Find where the given text appears and provide that cell's center as [X, Y] coordinate. 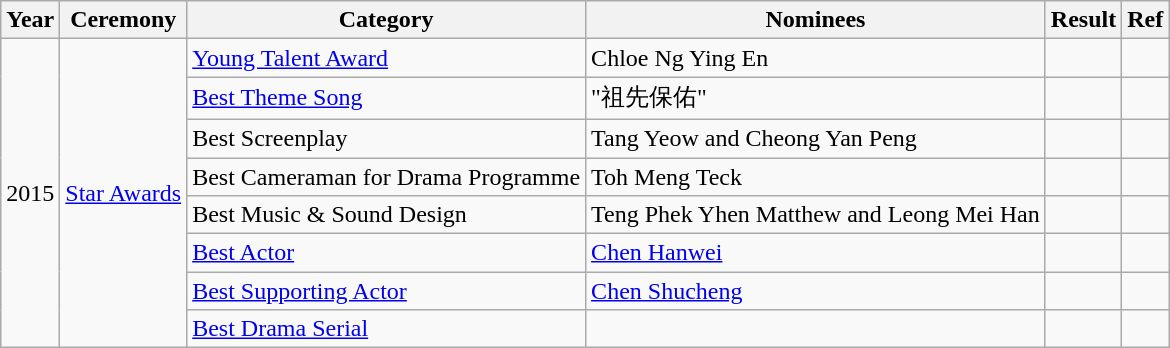
Result [1083, 20]
Nominees [816, 20]
Category [386, 20]
Chloe Ng Ying En [816, 58]
2015 [30, 194]
Chen Shucheng [816, 291]
Best Music & Sound Design [386, 215]
Best Drama Serial [386, 329]
Best Supporting Actor [386, 291]
Year [30, 20]
Teng Phek Yhen Matthew and Leong Mei Han [816, 215]
Chen Hanwei [816, 253]
Ceremony [124, 20]
"祖先保佑" [816, 98]
Best Cameraman for Drama Programme [386, 177]
Toh Meng Teck [816, 177]
Best Theme Song [386, 98]
Best Actor [386, 253]
Best Screenplay [386, 138]
Tang Yeow and Cheong Yan Peng [816, 138]
Ref [1146, 20]
Young Talent Award [386, 58]
Star Awards [124, 194]
